Extract the (x, y) coordinate from the center of the cell holding the provided text.  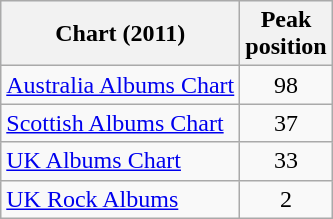
Peak position (286, 34)
98 (286, 85)
2 (286, 199)
33 (286, 161)
Scottish Albums Chart (120, 123)
UK Albums Chart (120, 161)
37 (286, 123)
Chart (2011) (120, 34)
Australia Albums Chart (120, 85)
UK Rock Albums (120, 199)
